Search for the cell housing the specified text and yield its (X, Y) center coordinate. 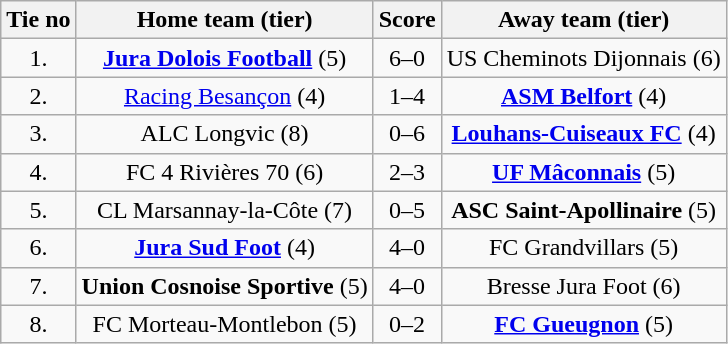
CL Marsannay-la-Côte (7) (224, 210)
FC Morteau-Montlebon (5) (224, 324)
6–0 (407, 58)
0–5 (407, 210)
2–3 (407, 172)
ALC Longvic (8) (224, 134)
Racing Besançon (4) (224, 96)
FC Grandvillars (5) (584, 248)
2. (38, 96)
7. (38, 286)
5. (38, 210)
Away team (tier) (584, 20)
6. (38, 248)
US Cheminots Dijonnais (6) (584, 58)
FC Gueugnon (5) (584, 324)
Jura Dolois Football (5) (224, 58)
Union Cosnoise Sportive (5) (224, 286)
ASM Belfort (4) (584, 96)
Tie no (38, 20)
3. (38, 134)
Home team (tier) (224, 20)
1. (38, 58)
UF Mâconnais (5) (584, 172)
Louhans-Cuiseaux FC (4) (584, 134)
ASC Saint-Apollinaire (5) (584, 210)
FC 4 Rivières 70 (6) (224, 172)
8. (38, 324)
0–2 (407, 324)
4. (38, 172)
Jura Sud Foot (4) (224, 248)
Bresse Jura Foot (6) (584, 286)
Score (407, 20)
1–4 (407, 96)
0–6 (407, 134)
